Scan for the cell matching the given text and deliver its [x, y] coordinate at center. 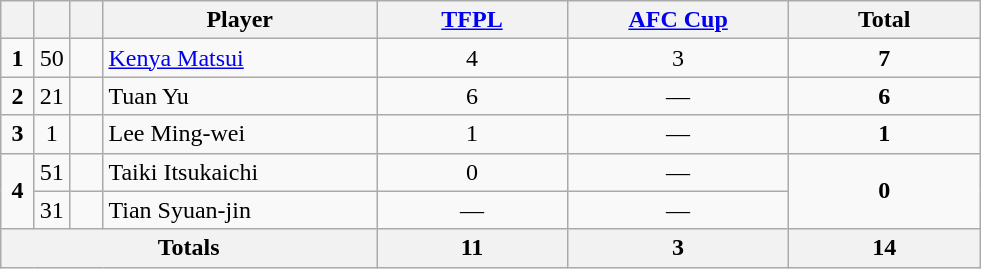
2 [18, 96]
Tuan Yu [240, 96]
Lee Ming-wei [240, 134]
7 [884, 58]
Total [884, 20]
11 [472, 248]
Totals [189, 248]
31 [52, 210]
AFC Cup [678, 20]
Tian Syuan-jin [240, 210]
14 [884, 248]
50 [52, 58]
Taiki Itsukaichi [240, 172]
Kenya Matsui [240, 58]
51 [52, 172]
21 [52, 96]
Player [240, 20]
TFPL [472, 20]
